Detect which cell encompasses the target text, then output its (x, y) center coordinate. 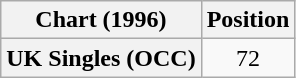
Chart (1996) (101, 20)
72 (248, 58)
UK Singles (OCC) (101, 58)
Position (248, 20)
